Extract the (x, y) coordinate from the center of the cell holding the provided text.  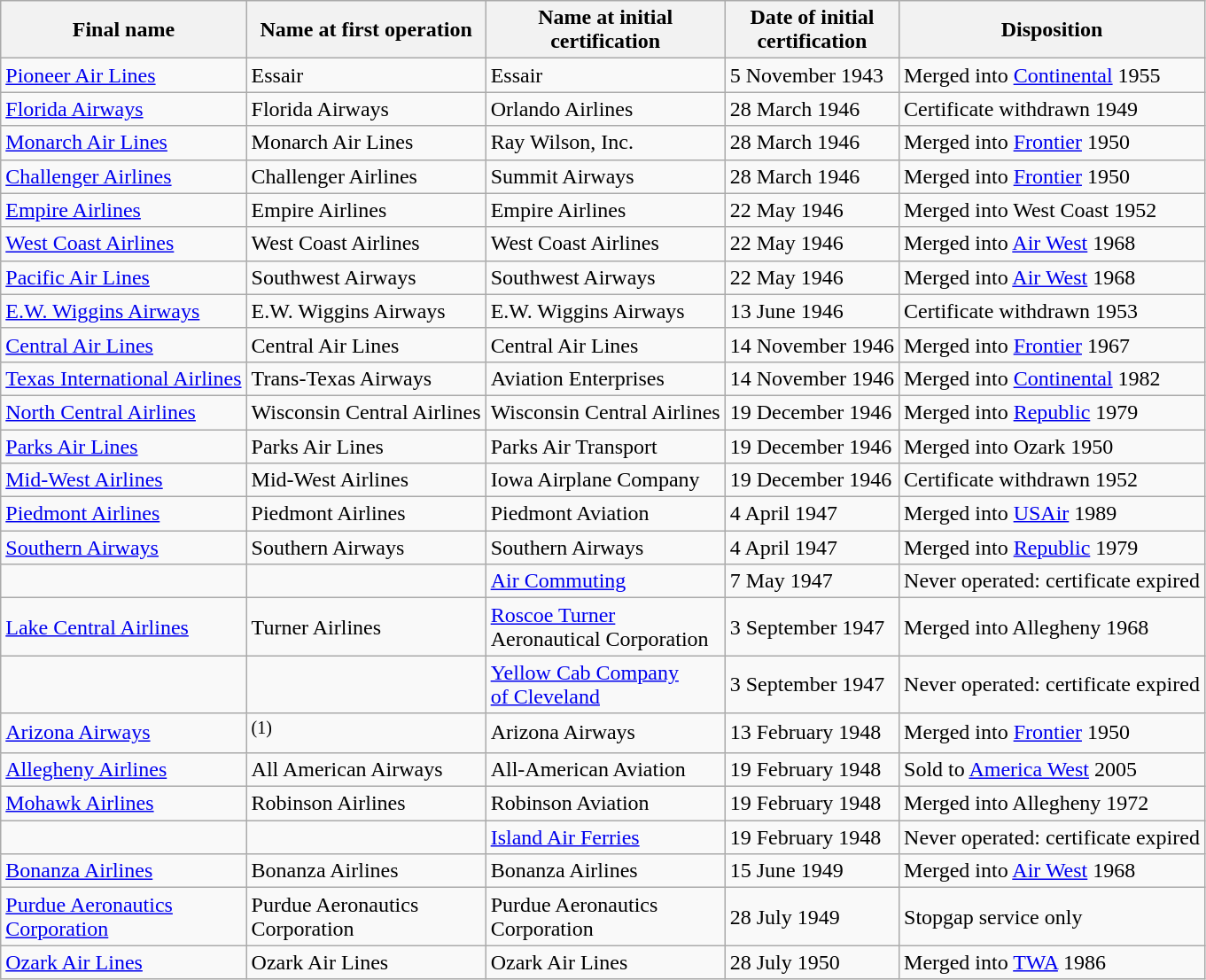
Certificate withdrawn 1949 (1053, 109)
Merged into Continental 1982 (1053, 378)
13 June 1946 (812, 311)
Summit Airways (605, 176)
Name at initial certification (605, 30)
Disposition (1053, 30)
7 May 1947 (812, 581)
15 June 1949 (812, 871)
Stopgap service only (1053, 916)
Piedmont Aviation (605, 514)
All-American Aviation (605, 769)
Merged into Ozark 1950 (1053, 446)
Texas International Airlines (124, 378)
Lake Central Airlines (124, 627)
Turner Airlines (366, 627)
(1) (366, 734)
Pioneer Air Lines (124, 75)
Certificate withdrawn 1953 (1053, 311)
Mohawk Airlines (124, 804)
Final name (124, 30)
13 February 1948 (812, 734)
Trans-Texas Airways (366, 378)
Ray Wilson, Inc. (605, 143)
Merged into Frontier 1967 (1053, 345)
Name at first operation (366, 30)
Iowa Airplane Company (605, 480)
Merged into Continental 1955 (1053, 75)
North Central Airlines (124, 412)
Robinson Airlines (366, 804)
28 July 1949 (812, 916)
Merged into USAir 1989 (1053, 514)
Merged into Allegheny 1972 (1053, 804)
Pacific Air Lines (124, 277)
Island Air Ferries (605, 837)
Date of initial certification (812, 30)
Certificate withdrawn 1952 (1053, 480)
28 July 1950 (812, 962)
Roscoe Turner Aeronautical Corporation (605, 627)
Robinson Aviation (605, 804)
Yellow Cab Company of Cleveland (605, 684)
5 November 1943 (812, 75)
Merged into West Coast 1952 (1053, 210)
Merged into Allegheny 1968 (1053, 627)
Orlando Airlines (605, 109)
Allegheny Airlines (124, 769)
All American Airways (366, 769)
Merged into TWA 1986 (1053, 962)
Parks Air Transport (605, 446)
Sold to America West 2005 (1053, 769)
Air Commuting (605, 581)
Aviation Enterprises (605, 378)
